Provide the [x, y] coordinate of the cell's center where the given text is located.  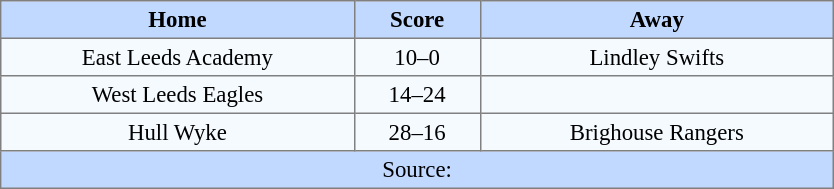
Away [656, 20]
East Leeds Academy [178, 57]
Score [417, 20]
28–16 [417, 132]
Brighouse Rangers [656, 132]
10–0 [417, 57]
Source: [418, 170]
14–24 [417, 95]
Hull Wyke [178, 132]
Home [178, 20]
West Leeds Eagles [178, 95]
Lindley Swifts [656, 57]
